Find where the given text appears and provide that cell's center as (x, y) coordinate. 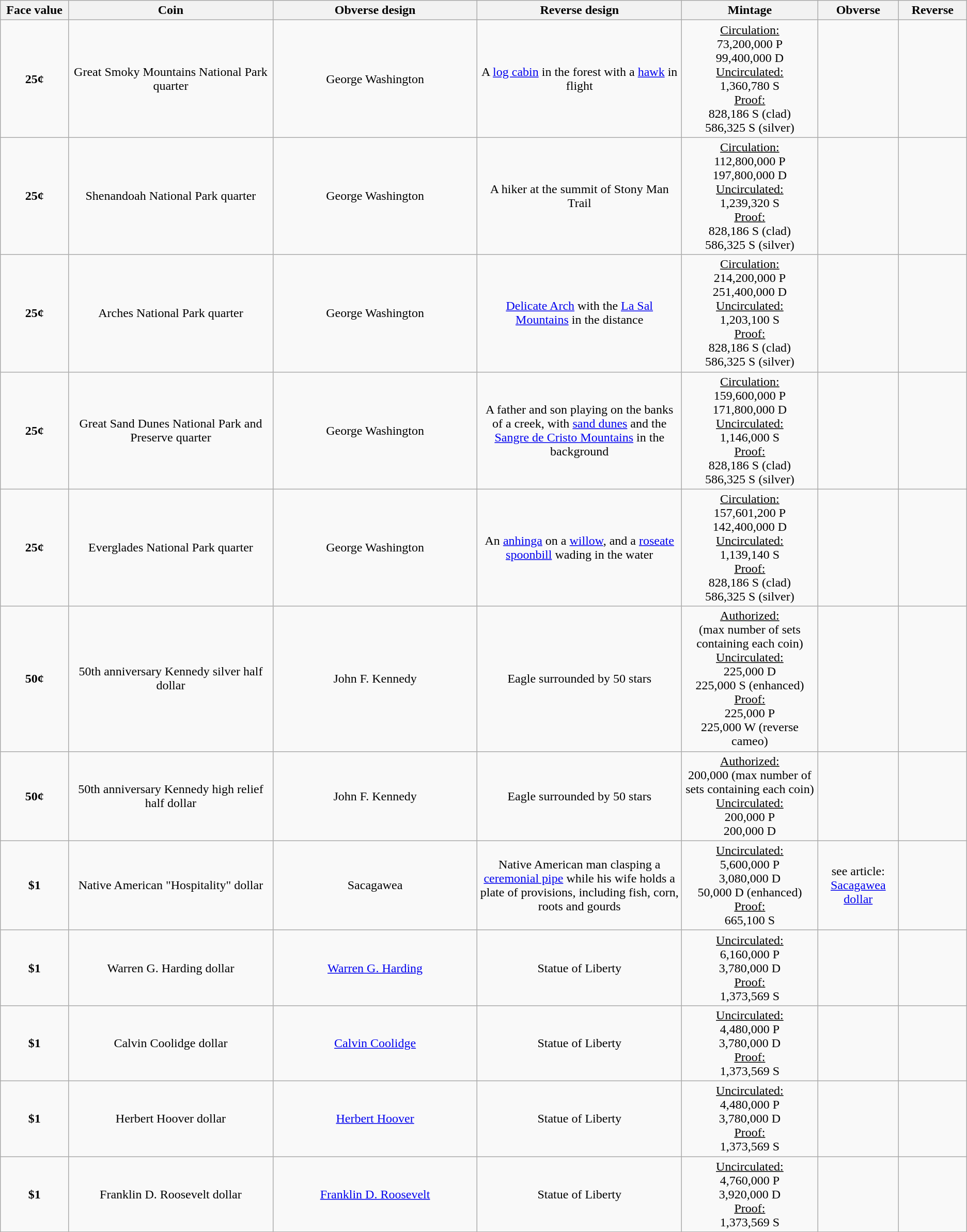
Mintage (750, 10)
Coin (171, 10)
Warren G. Harding dollar (171, 968)
Circulation:73,200,000 P99,400,000 DUncirculated:1,360,780 SProof:828,186 S (clad)586,325 S (silver) (750, 78)
Warren G. Harding (375, 968)
Shenandoah National Park quarter (171, 196)
see article: Sacagawea dollar (858, 885)
An anhinga on a willow, and a roseate spoonbill wading in the water (580, 547)
Calvin Coolidge (375, 1043)
Arches National Park quarter (171, 313)
Reverse (932, 10)
Uncirculated:6,160,000 P3,780,000 DProof:1,373,569 S (750, 968)
Uncirculated:4,760,000 P3,920,000 DProof:1,373,569 S (750, 1194)
Uncirculated:5,600,000 P3,080,000 D50,000 D (enhanced)Proof:665,100 S (750, 885)
Circulation:214,200,000 P251,400,000 DUncirculated:1,203,100 SProof:828,186 S (clad)586,325 S (silver) (750, 313)
Circulation:159,600,000 P171,800,000 DUncirculated:1,146,000 SProof:828,186 S (clad)586,325 S (silver) (750, 431)
Great Smoky Mountains National Park quarter (171, 78)
Franklin D. Roosevelt dollar (171, 1194)
Franklin D. Roosevelt (375, 1194)
Face value (35, 10)
Sacagawea (375, 885)
Authorized: (max number of sets containing each coin)Uncirculated:225,000 D225,000 S (enhanced)Proof:225,000 P225,000 W (reverse cameo) (750, 678)
Herbert Hoover (375, 1118)
Obverse design (375, 10)
Everglades National Park quarter (171, 547)
Native American man clasping a ceremonial pipe while his wife holds a plate of provisions, including fish, corn, roots and gourds (580, 885)
Great Sand Dunes National Park and Preserve quarter (171, 431)
A log cabin in the forest with a hawk in flight (580, 78)
50th anniversary Kennedy silver half dollar (171, 678)
Circulation:112,800,000 P197,800,000 DUncirculated:1,239,320 SProof:828,186 S (clad)586,325 S (silver) (750, 196)
Delicate Arch with the La Sal Mountains in the distance (580, 313)
Native American "Hospitality" dollar (171, 885)
A father and son playing on the banks of a creek, with sand dunes and the Sangre de Cristo Mountains in the background (580, 431)
50th anniversary Kennedy high relief half dollar (171, 796)
Reverse design (580, 10)
Obverse (858, 10)
Circulation:157,601,200 P142,400,000 DUncirculated:1,139,140 SProof:828,186 S (clad)586,325 S (silver) (750, 547)
Authorized:200,000 (max number of sets containing each coin)Uncirculated:200,000 P200,000 D (750, 796)
Calvin Coolidge dollar (171, 1043)
Herbert Hoover dollar (171, 1118)
A hiker at the summit of Stony Man Trail (580, 196)
